Output the (x, y) coordinate of the center of the cell containing the given text.  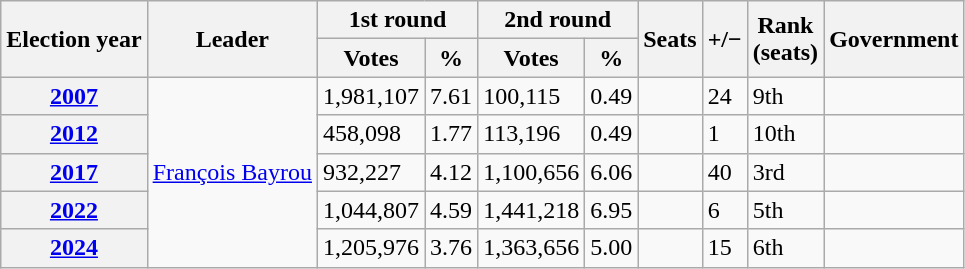
1st round (397, 20)
+/− (724, 39)
3.76 (452, 248)
100,115 (532, 96)
2007 (74, 96)
9th (785, 96)
6 (724, 210)
113,196 (532, 134)
2024 (74, 248)
1,441,218 (532, 210)
40 (724, 172)
4.59 (452, 210)
2012 (74, 134)
1 (724, 134)
932,227 (370, 172)
5th (785, 210)
15 (724, 248)
6th (785, 248)
Government (894, 39)
4.12 (452, 172)
1.77 (452, 134)
2022 (74, 210)
3rd (785, 172)
Rank(seats) (785, 39)
1,100,656 (532, 172)
Election year (74, 39)
5.00 (612, 248)
10th (785, 134)
François Bayrou (232, 172)
2nd round (558, 20)
2017 (74, 172)
6.95 (612, 210)
1,205,976 (370, 248)
7.61 (452, 96)
24 (724, 96)
1,044,807 (370, 210)
6.06 (612, 172)
Leader (232, 39)
458,098 (370, 134)
Seats (670, 39)
1,981,107 (370, 96)
1,363,656 (532, 248)
